Find where the given text appears and provide that cell's center as [x, y] coordinate. 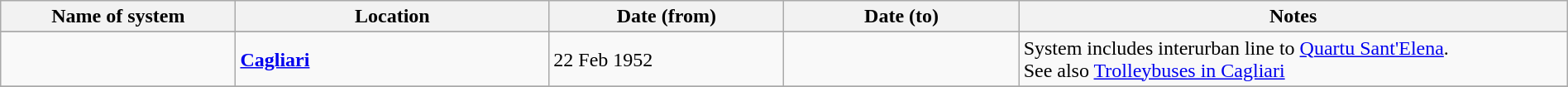
Name of system [118, 17]
Notes [1293, 17]
Date (to) [901, 17]
Location [392, 17]
Date (from) [667, 17]
Cagliari [392, 60]
22 Feb 1952 [667, 60]
System includes interurban line to Quartu Sant'Elena.See also Trolleybuses in Cagliari [1293, 60]
